Pinpoint the cell where the given text exists, returning its [X, Y] midpoint coordinate. 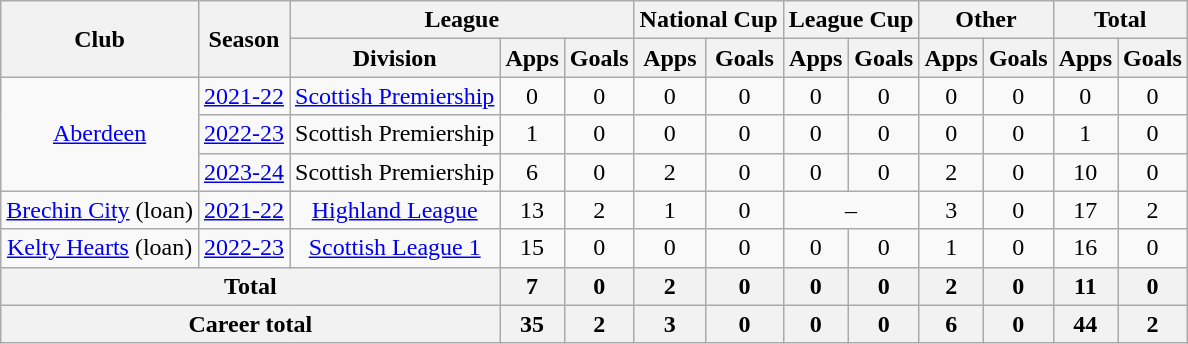
Season [244, 39]
Aberdeen [100, 134]
League [462, 20]
7 [532, 286]
44 [1085, 324]
Highland League [395, 210]
Brechin City (loan) [100, 210]
10 [1085, 172]
Scottish League 1 [395, 248]
2023-24 [244, 172]
17 [1085, 210]
16 [1085, 248]
Division [395, 58]
13 [532, 210]
Career total [250, 324]
Other [986, 20]
Kelty Hearts (loan) [100, 248]
National Cup [708, 20]
League Cup [851, 20]
– [851, 210]
11 [1085, 286]
Club [100, 39]
35 [532, 324]
15 [532, 248]
